Scan for the cell matching the given text and deliver its [X, Y] coordinate at center. 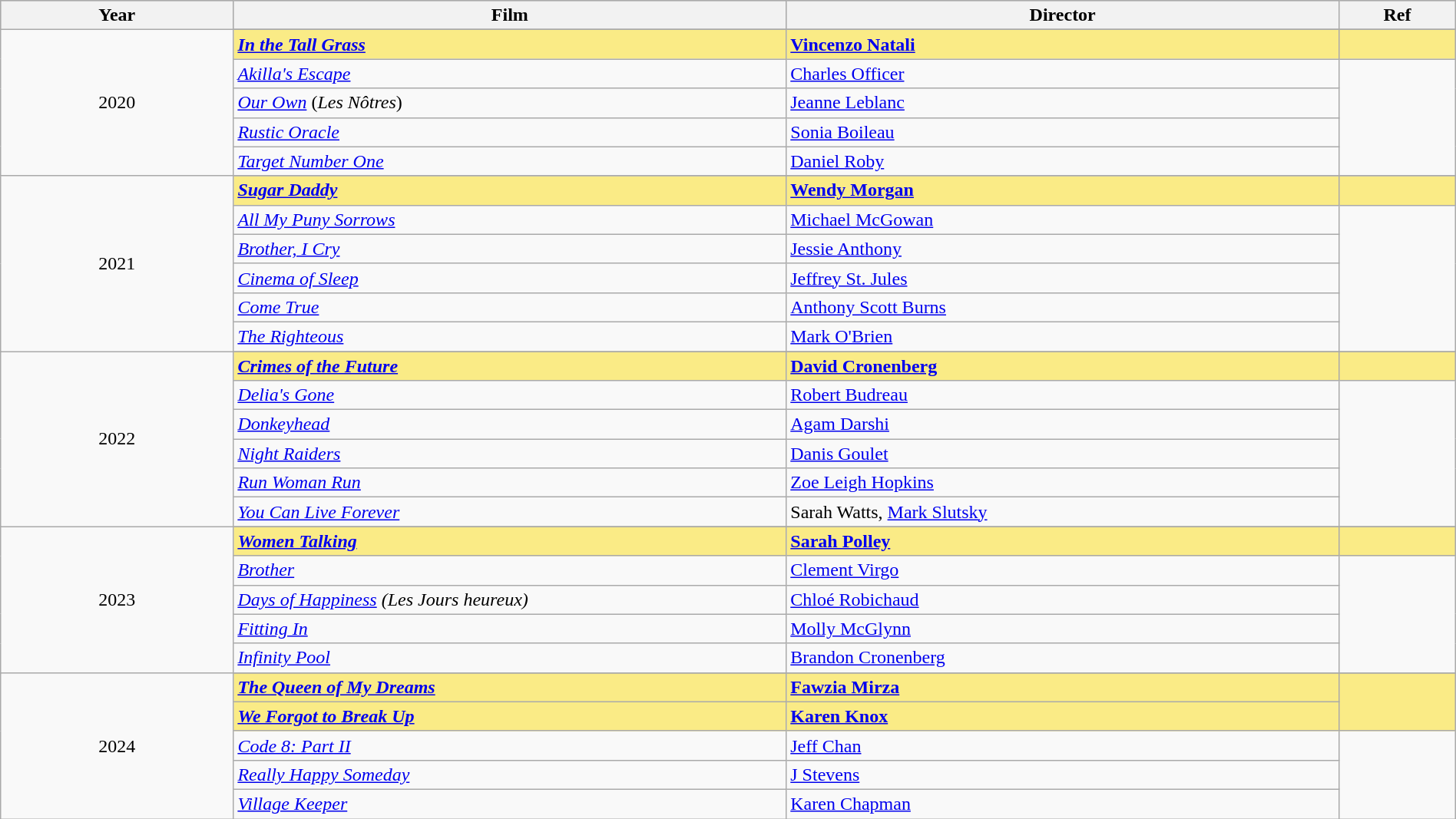
Karen Knox [1063, 716]
Come True [510, 307]
In the Tall Grass [510, 45]
Women Talking [510, 541]
Chloé Robichaud [1063, 599]
2022 [117, 439]
Wendy Morgan [1063, 190]
Jeffrey St. Jules [1063, 278]
Infinity Pool [510, 658]
Ref [1398, 15]
Cinema of Sleep [510, 278]
Crimes of the Future [510, 366]
Akilla's Escape [510, 74]
Michael McGowan [1063, 220]
Charles Officer [1063, 74]
The Queen of My Dreams [510, 687]
Sugar Daddy [510, 190]
Karen Chapman [1063, 804]
Zoe Leigh Hopkins [1063, 483]
Jeff Chan [1063, 745]
Agam Darshi [1063, 424]
Our Own (Les Nôtres) [510, 103]
Fitting In [510, 629]
2023 [117, 599]
Anthony Scott Burns [1063, 307]
2020 [117, 103]
Delia's Gone [510, 395]
Target Number One [510, 161]
Brother [510, 570]
You Can Live Forever [510, 512]
All My Puny Sorrows [510, 220]
Vincenzo Natali [1063, 45]
2024 [117, 745]
Night Raiders [510, 454]
Brother, I Cry [510, 249]
2021 [117, 263]
Sarah Polley [1063, 541]
Year [117, 15]
Molly McGlynn [1063, 629]
Mark O'Brien [1063, 336]
Jessie Anthony [1063, 249]
Danis Goulet [1063, 454]
Code 8: Part II [510, 745]
We Forgot to Break Up [510, 716]
Sarah Watts, Mark Slutsky [1063, 512]
Really Happy Someday [510, 774]
Village Keeper [510, 804]
Fawzia Mirza [1063, 687]
Days of Happiness (Les Jours heureux) [510, 599]
Sonia Boileau [1063, 132]
David Cronenberg [1063, 366]
Brandon Cronenberg [1063, 658]
Donkeyhead [510, 424]
Director [1063, 15]
Run Woman Run [510, 483]
J Stevens [1063, 774]
Robert Budreau [1063, 395]
The Righteous [510, 336]
Clement Virgo [1063, 570]
Jeanne Leblanc [1063, 103]
Film [510, 15]
Daniel Roby [1063, 161]
Rustic Oracle [510, 132]
